Find where the given text appears and provide that cell's center as [X, Y] coordinate. 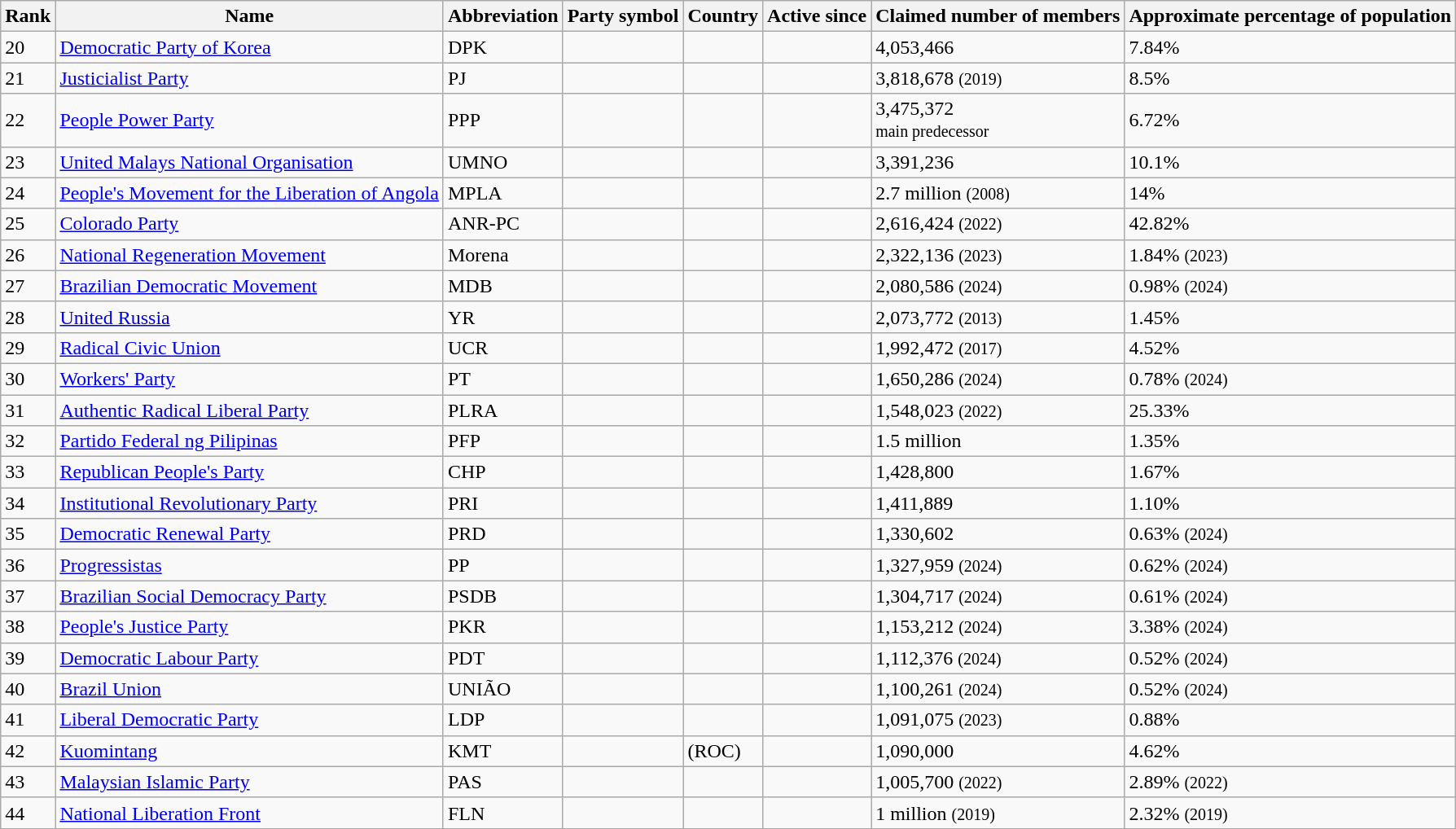
26 [28, 255]
Morena [503, 255]
4.62% [1290, 751]
PAS [503, 782]
10.1% [1290, 162]
Abbreviation [503, 16]
Republican People's Party [249, 472]
25.33% [1290, 410]
Country [723, 16]
2.89% (2022) [1290, 782]
1,153,212 (2024) [998, 627]
DPK [503, 47]
0.88% [1290, 720]
2,073,772 (2013) [998, 317]
2.32% (2019) [1290, 813]
Active since [818, 16]
Liberal Democratic Party [249, 720]
Authentic Radical Liberal Party [249, 410]
0.62% (2024) [1290, 565]
1,091,075 (2023) [998, 720]
UMNO [503, 162]
42.82% [1290, 224]
38 [28, 627]
1.10% [1290, 503]
3,475,372 main predecessor [998, 121]
39 [28, 658]
PPP [503, 121]
Progressistas [249, 565]
PLRA [503, 410]
Colorado Party [249, 224]
1,090,000 [998, 751]
6.72% [1290, 121]
LDP [503, 720]
20 [28, 47]
PDT [503, 658]
33 [28, 472]
29 [28, 348]
Malaysian Islamic Party [249, 782]
2.7 million (2008) [998, 193]
PT [503, 379]
Name [249, 16]
32 [28, 441]
35 [28, 534]
4.52% [1290, 348]
PKR [503, 627]
1,304,717 (2024) [998, 596]
1 million (2019) [998, 813]
Democratic Labour Party [249, 658]
0.61% (2024) [1290, 596]
Radical Civic Union [249, 348]
43 [28, 782]
Democratic Renewal Party [249, 534]
FLN [503, 813]
People's Justice Party [249, 627]
PFP [503, 441]
1,992,472 (2017) [998, 348]
1.45% [1290, 317]
PSDB [503, 596]
1,428,800 [998, 472]
36 [28, 565]
Claimed number of members [998, 16]
3.38% (2024) [1290, 627]
Institutional Revolutionary Party [249, 503]
31 [28, 410]
1,548,023 (2022) [998, 410]
25 [28, 224]
People Power Party [249, 121]
37 [28, 596]
4,053,466 [998, 47]
27 [28, 286]
Rank [28, 16]
1,005,700 (2022) [998, 782]
1.67% [1290, 472]
3,391,236 [998, 162]
44 [28, 813]
40 [28, 689]
1.5 million [998, 441]
14% [1290, 193]
(ROC) [723, 751]
MDB [503, 286]
Brazilian Democratic Movement [249, 286]
1,650,286 (2024) [998, 379]
0.78% (2024) [1290, 379]
National Regeneration Movement [249, 255]
2,080,586 (2024) [998, 286]
1,411,889 [998, 503]
0.98% (2024) [1290, 286]
1,112,376 (2024) [998, 658]
Partido Federal ng Pilipinas [249, 441]
PRD [503, 534]
42 [28, 751]
1.35% [1290, 441]
KMT [503, 751]
United Malays National Organisation [249, 162]
UCR [503, 348]
Democratic Party of Korea [249, 47]
National Liberation Front [249, 813]
2,616,424 (2022) [998, 224]
7.84% [1290, 47]
34 [28, 503]
PP [503, 565]
1,327,959 (2024) [998, 565]
Kuomintang [249, 751]
41 [28, 720]
Justicialist Party [249, 78]
UNIÃO [503, 689]
2,322,136 (2023) [998, 255]
23 [28, 162]
22 [28, 121]
People's Movement for the Liberation of Angola [249, 193]
28 [28, 317]
Workers' Party [249, 379]
CHP [503, 472]
Approximate percentage of population [1290, 16]
8.5% [1290, 78]
24 [28, 193]
ANR-PC [503, 224]
Brazilian Social Democracy Party [249, 596]
1,330,602 [998, 534]
1,100,261 (2024) [998, 689]
1.84% (2023) [1290, 255]
3,818,678 (2019) [998, 78]
Brazil Union [249, 689]
YR [503, 317]
PRI [503, 503]
MPLA [503, 193]
United Russia [249, 317]
PJ [503, 78]
0.63% (2024) [1290, 534]
Party symbol [623, 16]
21 [28, 78]
30 [28, 379]
